Capture the cell that displays the provided text and extract its [X, Y] central coordinate. 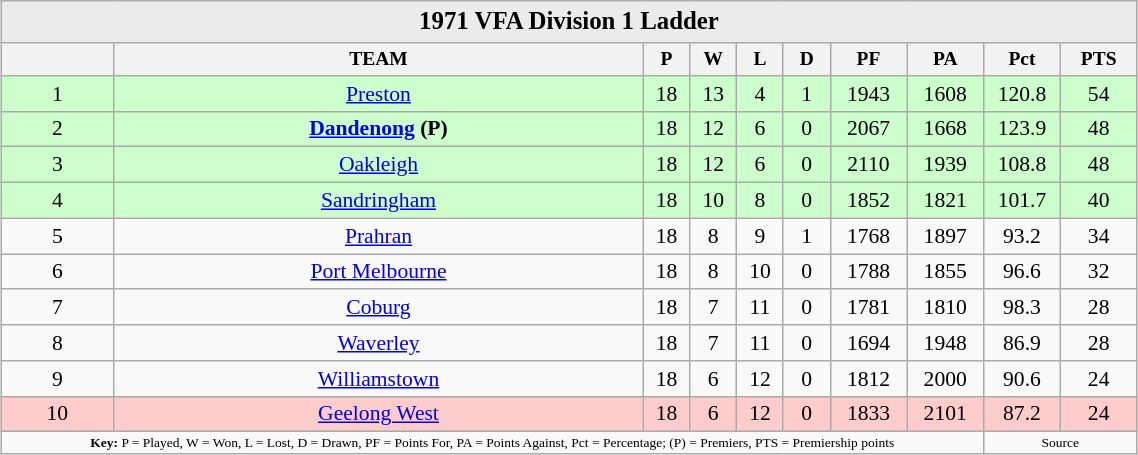
Dandenong (P) [378, 129]
Coburg [378, 308]
Key: P = Played, W = Won, L = Lost, D = Drawn, PF = Points For, PA = Points Against, Pct = Percentage; (P) = Premiers, PTS = Premiership points [492, 443]
Williamstown [378, 379]
34 [1098, 236]
108.8 [1022, 165]
54 [1098, 94]
87.2 [1022, 414]
3 [58, 165]
86.9 [1022, 343]
1812 [868, 379]
40 [1098, 201]
Source [1060, 443]
1608 [946, 94]
123.9 [1022, 129]
1948 [946, 343]
1694 [868, 343]
D [806, 60]
1768 [868, 236]
32 [1098, 272]
93.2 [1022, 236]
2000 [946, 379]
1833 [868, 414]
Pct [1022, 60]
1852 [868, 201]
Geelong West [378, 414]
1897 [946, 236]
PTS [1098, 60]
1810 [946, 308]
2 [58, 129]
Prahran [378, 236]
PF [868, 60]
TEAM [378, 60]
1855 [946, 272]
Preston [378, 94]
5 [58, 236]
P [666, 60]
1943 [868, 94]
120.8 [1022, 94]
L [760, 60]
13 [714, 94]
98.3 [1022, 308]
90.6 [1022, 379]
Oakleigh [378, 165]
1788 [868, 272]
Waverley [378, 343]
1821 [946, 201]
1939 [946, 165]
2101 [946, 414]
1971 VFA Division 1 Ladder [569, 22]
1781 [868, 308]
Port Melbourne [378, 272]
101.7 [1022, 201]
2067 [868, 129]
W [714, 60]
Sandringham [378, 201]
1668 [946, 129]
PA [946, 60]
96.6 [1022, 272]
2110 [868, 165]
